Determine the (x, y) coordinate at the center of the cell enclosing the given text.  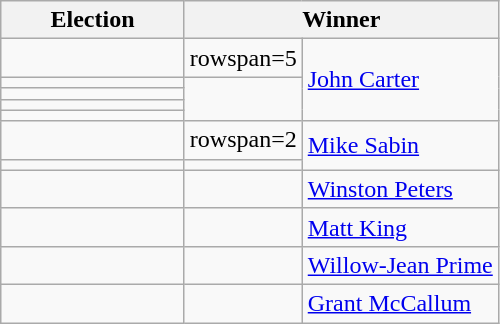
John Carter (400, 80)
Matt King (400, 227)
Winner (341, 20)
Election (93, 20)
rowspan=2 (243, 140)
Grant McCallum (400, 303)
rowspan=5 (243, 58)
Winston Peters (400, 189)
Mike Sabin (400, 146)
Willow-Jean Prime (400, 265)
